Identify which cell holds the provided text, then report its (x, y) central coordinate. 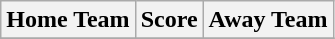
Score (169, 20)
Home Team (68, 20)
Away Team (268, 20)
